Provide the [X, Y] coordinate of the cell's center where the given text is located.  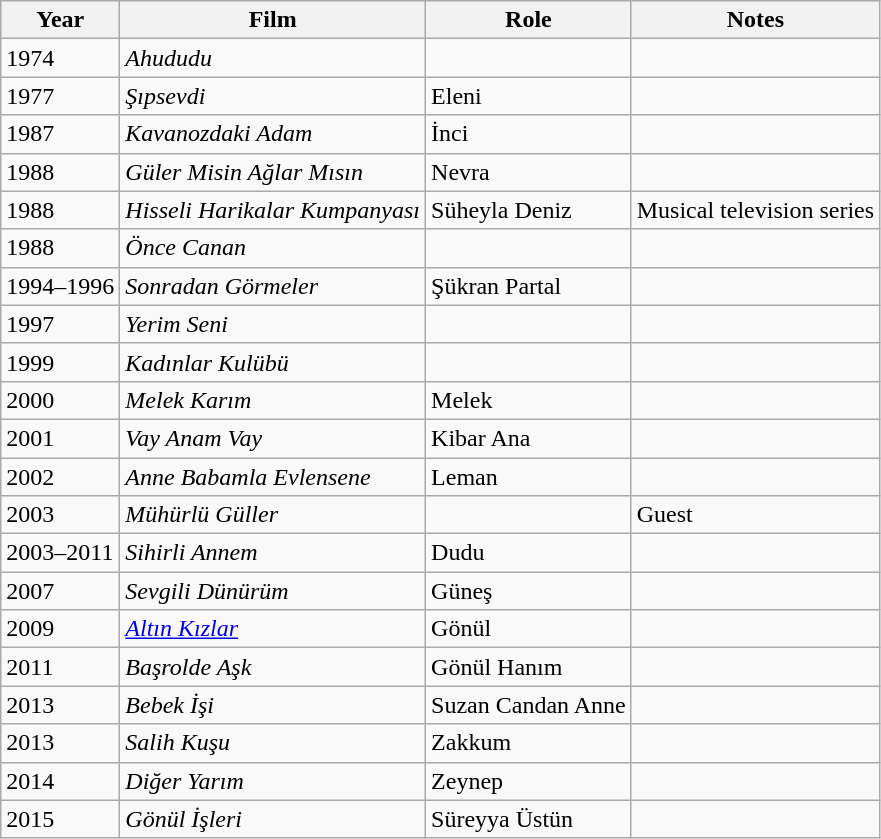
Musical television series [755, 210]
Önce Canan [273, 248]
Melek [529, 400]
Ahududu [273, 58]
2002 [60, 477]
1994–1996 [60, 286]
Salih Kuşu [273, 743]
Başrolde Aşk [273, 667]
1997 [60, 324]
Şükran Partal [529, 286]
Gönül Hanım [529, 667]
Sevgili Dünürüm [273, 591]
Sihirli Annem [273, 553]
2000 [60, 400]
Süheyla Deniz [529, 210]
Zakkum [529, 743]
Hisseli Harikalar Kumpanyası [273, 210]
Sonradan Görmeler [273, 286]
1987 [60, 134]
2014 [60, 781]
Güler Misin Ağlar Mısın [273, 172]
1977 [60, 96]
Eleni [529, 96]
Leman [529, 477]
1999 [60, 362]
Film [273, 20]
Melek Karım [273, 400]
Year [60, 20]
Guest [755, 515]
2011 [60, 667]
Zeynep [529, 781]
İnci [529, 134]
Diğer Yarım [273, 781]
2007 [60, 591]
Anne Babamla Evlensene [273, 477]
Gönül [529, 629]
Mühürlü Güller [273, 515]
Role [529, 20]
2001 [60, 438]
1974 [60, 58]
Şıpsevdi [273, 96]
Suzan Candan Anne [529, 705]
Notes [755, 20]
Yerim Seni [273, 324]
Dudu [529, 553]
Kibar Ana [529, 438]
2003 [60, 515]
Kavanozdaki Adam [273, 134]
2003–2011 [60, 553]
Gönül İşleri [273, 819]
Güneş [529, 591]
Vay Anam Vay [273, 438]
Altın Kızlar [273, 629]
Süreyya Üstün [529, 819]
Nevra [529, 172]
Kadınlar Kulübü [273, 362]
2009 [60, 629]
2015 [60, 819]
Bebek İşi [273, 705]
